Output the [x, y] coordinate of the center of the cell containing the given text.  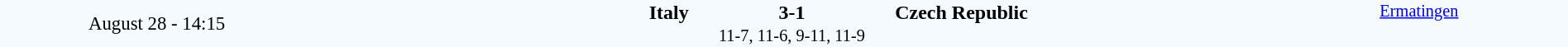
3-1 [791, 12]
Ermatingen [1419, 23]
August 28 - 14:15 [157, 23]
Italy [501, 12]
11-7, 11-6, 9-11, 11-9 [792, 36]
Czech Republic [1082, 12]
